Pinpoint the cell where the given text exists, returning its [X, Y] midpoint coordinate. 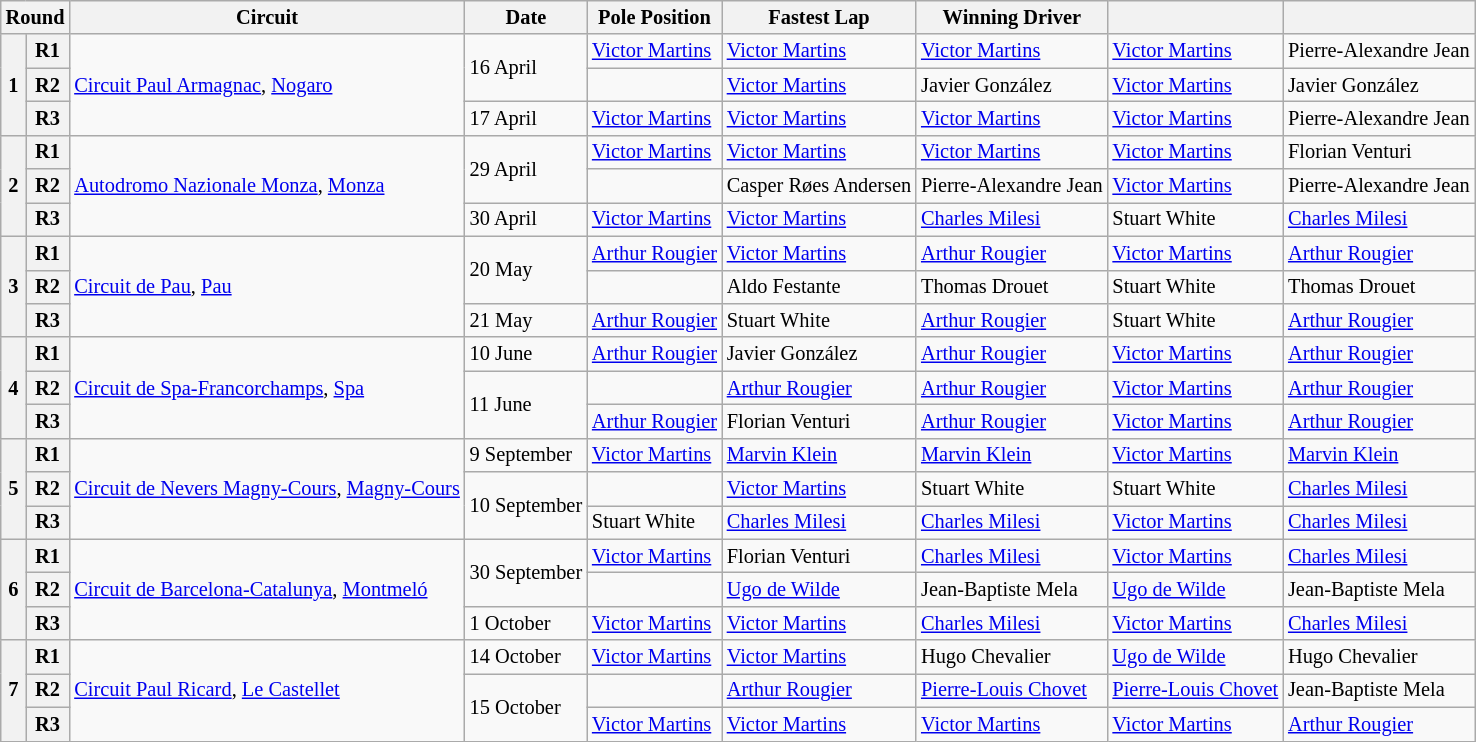
Aldo Festante [819, 287]
7 [14, 690]
1 October [526, 623]
15 October [526, 706]
9 September [526, 455]
Circuit de Nevers Magny-Cours, Magny-Cours [266, 488]
2 [14, 186]
Circuit de Pau, Pau [266, 286]
30 September [526, 572]
29 April [526, 168]
Autodromo Nazionale Monza, Monza [266, 186]
Date [526, 17]
14 October [526, 657]
Circuit de Spa-Francorchamps, Spa [266, 388]
30 April [526, 219]
17 April [526, 118]
11 June [526, 404]
Winning Driver [1012, 17]
10 September [526, 506]
6 [14, 590]
Fastest Lap [819, 17]
21 May [526, 320]
20 May [526, 270]
Circuit [266, 17]
Circuit Paul Ricard, Le Castellet [266, 690]
Circuit de Barcelona-Catalunya, Montmeló [266, 590]
10 June [526, 354]
Circuit Paul Armagnac, Nogaro [266, 84]
Round [36, 17]
3 [14, 286]
16 April [526, 68]
4 [14, 388]
5 [14, 488]
Pole Position [654, 17]
Casper Røes Andersen [819, 186]
1 [14, 84]
